Detect which cell encompasses the target text, then output its (X, Y) center coordinate. 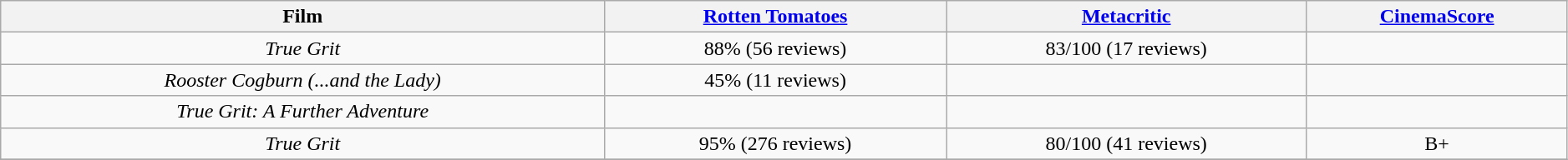
83/100 (17 reviews) (1126, 48)
95% (276 reviews) (775, 143)
80/100 (41 reviews) (1126, 143)
Rooster Cogburn (...and the Lady) (302, 80)
Film (302, 17)
True Grit: A Further Adventure (302, 112)
Metacritic (1126, 17)
B+ (1437, 143)
CinemaScore (1437, 17)
Rotten Tomatoes (775, 17)
45% (11 reviews) (775, 80)
88% (56 reviews) (775, 48)
